Capture the cell that displays the provided text and extract its [x, y] central coordinate. 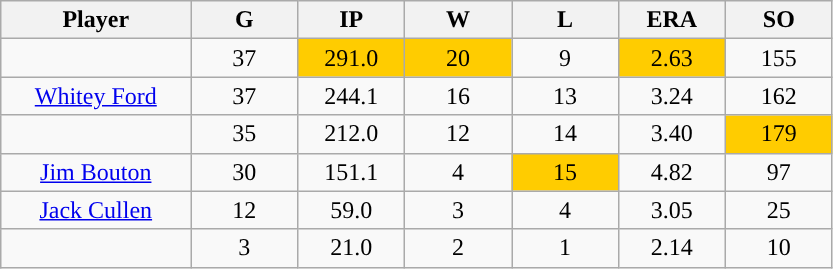
25 [778, 210]
155 [778, 58]
4.82 [672, 172]
14 [566, 134]
L [566, 20]
Jack Cullen [96, 210]
3.40 [672, 134]
SO [778, 20]
35 [244, 134]
59.0 [352, 210]
IP [352, 20]
179 [778, 134]
212.0 [352, 134]
30 [244, 172]
2 [458, 248]
291.0 [352, 58]
244.1 [352, 96]
9 [566, 58]
G [244, 20]
16 [458, 96]
Jim Bouton [96, 172]
151.1 [352, 172]
Player [96, 20]
3.24 [672, 96]
Whitey Ford [96, 96]
2.63 [672, 58]
21.0 [352, 248]
97 [778, 172]
2.14 [672, 248]
20 [458, 58]
13 [566, 96]
10 [778, 248]
15 [566, 172]
162 [778, 96]
1 [566, 248]
3.05 [672, 210]
ERA [672, 20]
W [458, 20]
